Pinpoint the cell where the given text exists, returning its [X, Y] midpoint coordinate. 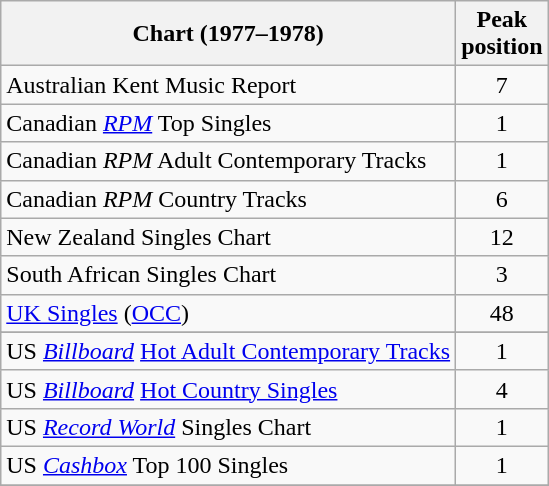
Canadian RPM Country Tracks [228, 199]
South African Singles Chart [228, 275]
US Billboard Hot Country Singles [228, 389]
UK Singles (OCC) [228, 313]
US Cashbox Top 100 Singles [228, 465]
Canadian RPM Adult Contemporary Tracks [228, 161]
4 [502, 389]
Peakposition [502, 34]
US Record World Singles Chart [228, 427]
Chart (1977–1978) [228, 34]
3 [502, 275]
48 [502, 313]
US Billboard Hot Adult Contemporary Tracks [228, 351]
12 [502, 237]
7 [502, 85]
6 [502, 199]
New Zealand Singles Chart [228, 237]
Canadian RPM Top Singles [228, 123]
Australian Kent Music Report [228, 85]
